Provide the [X, Y] coordinate of the cell's center where the given text is located.  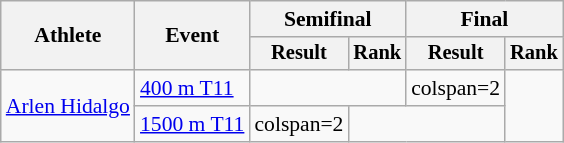
Event [192, 36]
Athlete [68, 36]
Final [484, 19]
Semifinal [328, 19]
1500 m T11 [192, 124]
400 m T11 [192, 88]
Arlen Hidalgo [68, 106]
